Extract the (X, Y) coordinate from the center of the cell holding the provided text.  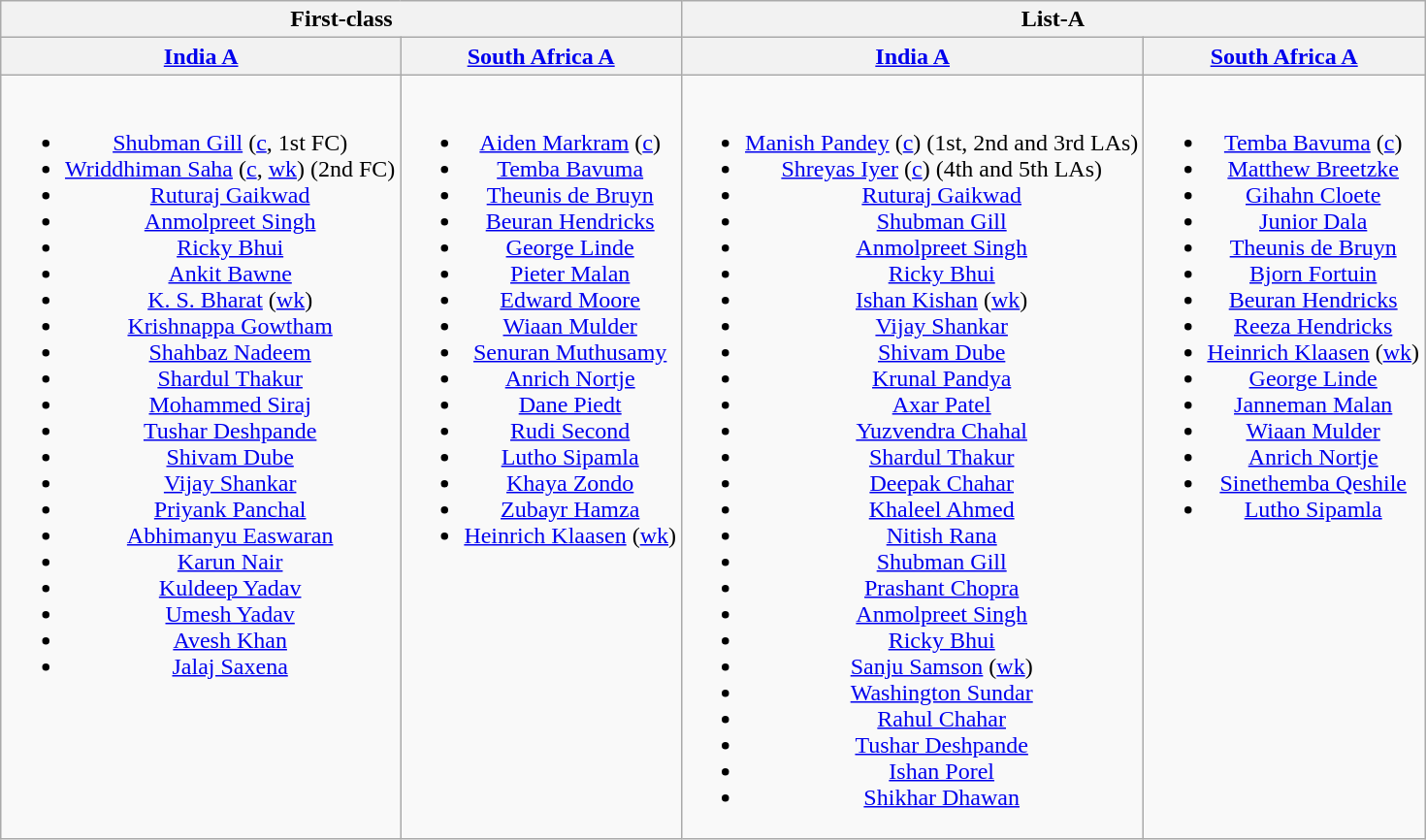
First-class (341, 19)
List-A (1053, 19)
